Identify which cell holds the provided text, then report its (X, Y) central coordinate. 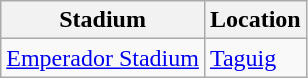
Location (255, 20)
Emperador Stadium (103, 58)
Stadium (103, 20)
Taguig (255, 58)
